Extract the (X, Y) coordinate from the center of the cell holding the provided text.  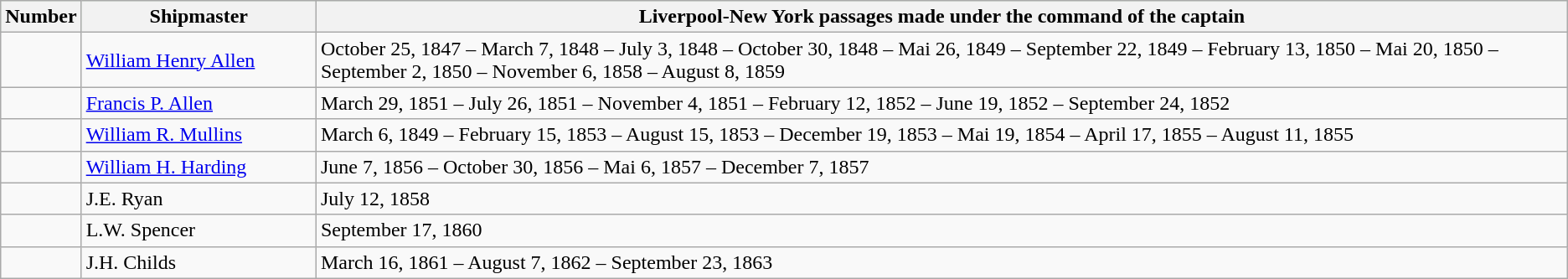
Liverpool-New York passages made under the command of the captain (941, 17)
L.W. Spencer (199, 230)
March 29, 1851 – July 26, 1851 – November 4, 1851 – February 12, 1852 – June 19, 1852 – September 24, 1852 (941, 103)
Francis P. Allen (199, 103)
March 6, 1849 – February 15, 1853 – August 15, 1853 – December 19, 1853 – Mai 19, 1854 – April 17, 1855 – August 11, 1855 (941, 135)
J.H. Childs (199, 262)
July 12, 1858 (941, 199)
Number (41, 17)
Shipmaster (199, 17)
June 7, 1856 – October 30, 1856 – Mai 6, 1857 – December 7, 1857 (941, 167)
September 17, 1860 (941, 230)
J.E. Ryan (199, 199)
William Henry Allen (199, 60)
William H. Harding (199, 167)
William R. Mullins (199, 135)
March 16, 1861 – August 7, 1862 – September 23, 1863 (941, 262)
